Return the [X, Y] coordinate for the center point of the cell that contains the specified text.  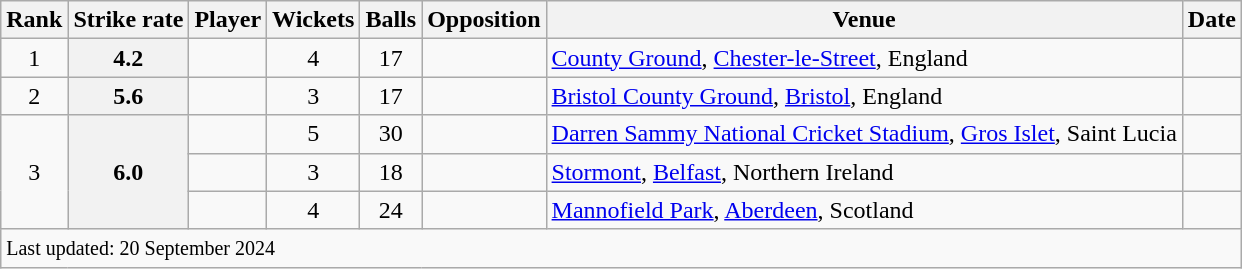
6.0 [128, 172]
County Ground, Chester-le-Street, England [864, 58]
5 [314, 134]
4.2 [128, 58]
Stormont, Belfast, Northern Ireland [864, 172]
Strike rate [128, 20]
5.6 [128, 96]
Mannofield Park, Aberdeen, Scotland [864, 210]
30 [391, 134]
Darren Sammy National Cricket Stadium, Gros Islet, Saint Lucia [864, 134]
Player [228, 20]
2 [34, 96]
Wickets [314, 20]
Rank [34, 20]
Last updated: 20 September 2024 [622, 248]
18 [391, 172]
24 [391, 210]
Balls [391, 20]
Date [1212, 20]
Opposition [484, 20]
Venue [864, 20]
1 [34, 58]
Bristol County Ground, Bristol, England [864, 96]
